Scan for the cell matching the given text and deliver its [x, y] coordinate at center. 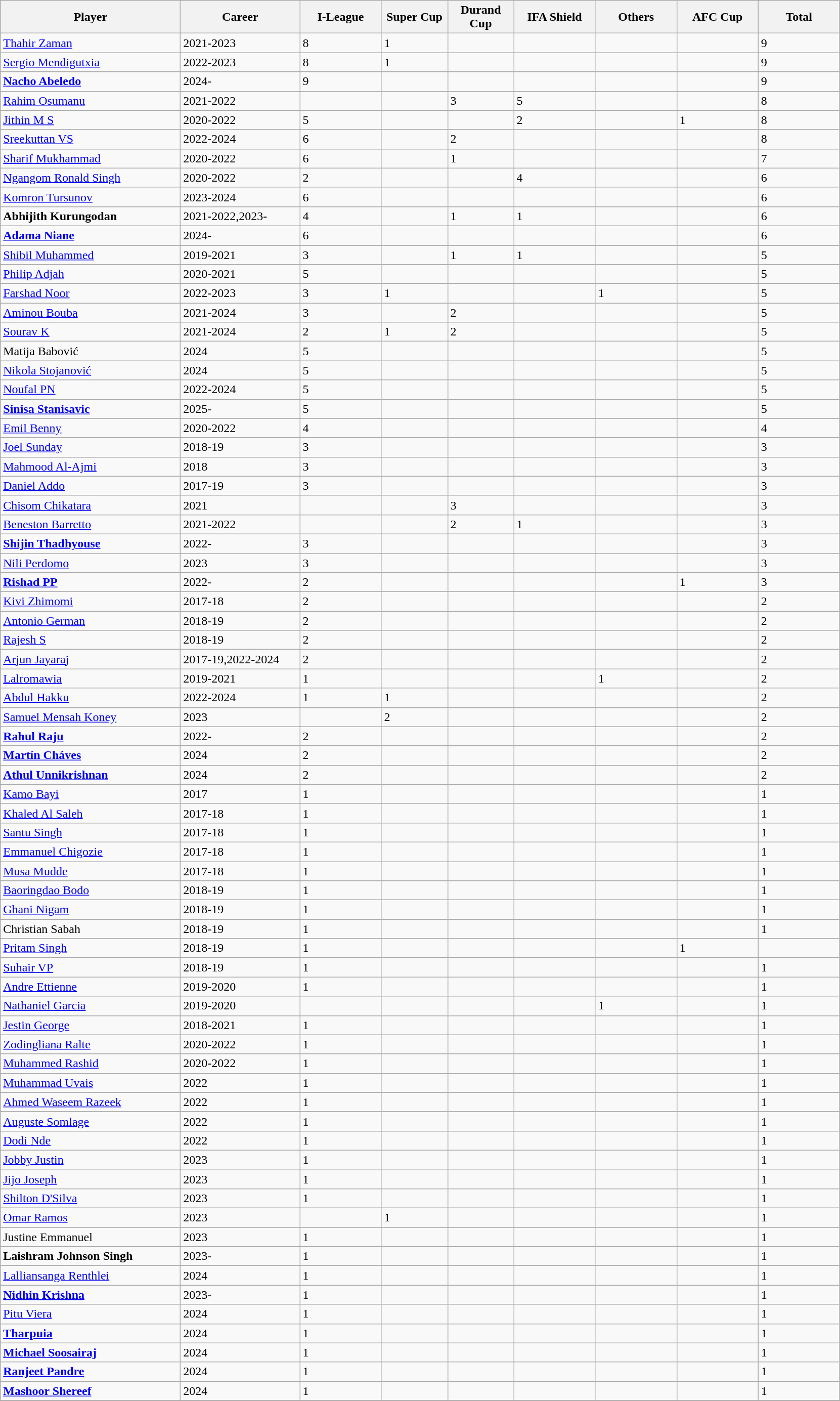
IFA Shield [554, 17]
Nikola Stojanović [91, 370]
Rahim Osumanu [91, 101]
Philip Adjah [91, 274]
Nathaniel Garcia [91, 1006]
Kivi Zhimomi [91, 602]
Emmanuel Chigozie [91, 852]
2018 [240, 466]
Pitu Viera [91, 1314]
7 [799, 158]
Beneston Barretto [91, 524]
Andre Ettienne [91, 987]
Shibil Muhammed [91, 254]
Sinisa Stanisavic [91, 409]
Jobby Justin [91, 1160]
Rishad PP [91, 582]
2020-2021 [240, 274]
Michael Soosairaj [91, 1352]
Ahmed Waseem Razeek [91, 1102]
Antonio German [91, 621]
Tharpuia [91, 1333]
Ngangom Ronald Singh [91, 178]
Career [240, 17]
Musa Mudde [91, 871]
Arjun Jayaraj [91, 659]
Emil Benny [91, 428]
2021 [240, 505]
Ghani Nigam [91, 910]
Muhammad Uvais [91, 1083]
Noufal PN [91, 390]
2021-2022,2023- [240, 216]
AFC Cup [717, 17]
Mashoor Shereef [91, 1391]
Total [799, 17]
Farshad Noor [91, 293]
Nili Perdomo [91, 563]
Abhijith Kurungodan [91, 216]
Chisom Chikatara [91, 505]
Pritam Singh [91, 948]
I-League [341, 17]
Matija Babović [91, 351]
Super Cup [415, 17]
2018-2021 [240, 1025]
Mahmood Al-Ajmi [91, 466]
Adama Niane [91, 235]
Kamo Bayi [91, 794]
Suhair VP [91, 967]
Christian Sabah [91, 929]
Daniel Addo [91, 486]
Khaled Al Saleh [91, 813]
Auguste Somlage [91, 1121]
Komron Tursunov [91, 197]
Shijin Thadhyouse [91, 543]
Sergio Mendigutxia [91, 62]
Player [91, 17]
Durand Cup [480, 17]
Jestin George [91, 1025]
2021-2023 [240, 43]
Aminou Bouba [91, 313]
Zodingliana Ralte [91, 1044]
Baoringdao Bodo [91, 890]
Samuel Mensah Koney [91, 717]
Santu Singh [91, 832]
Dodi Nde [91, 1140]
Justine Emmanuel [91, 1237]
Others [636, 17]
Sharif Mukhammad [91, 158]
Martín Cháves [91, 755]
Muhammed Rashid [91, 1064]
2017 [240, 794]
Lalliansanga Renthlei [91, 1276]
Lalromawia [91, 678]
Athul Unnikrishnan [91, 775]
Jithin M S [91, 120]
Rajesh S [91, 640]
Joel Sunday [91, 447]
Rahul Raju [91, 736]
Nacho Abeledo [91, 81]
Ranjeet Pandre [91, 1372]
Laishram Johnson Singh [91, 1256]
Sourav K [91, 332]
Omar Ramos [91, 1218]
Nidhin Krishna [91, 1295]
2025- [240, 409]
Shilton D'Silva [91, 1199]
Sreekuttan VS [91, 139]
2023-2024 [240, 197]
Jijo Joseph [91, 1179]
2017-19 [240, 486]
Abdul Hakku [91, 698]
2017-19,2022-2024 [240, 659]
Thahir Zaman [91, 43]
